Extract the [X, Y] coordinate from the center of the cell holding the provided text.  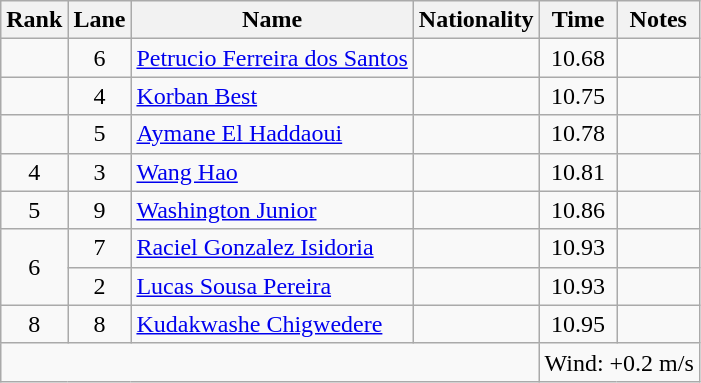
Lucas Sousa Pereira [272, 286]
Wang Hao [272, 172]
Washington Junior [272, 210]
10.86 [578, 210]
Time [578, 20]
Korban Best [272, 96]
Notes [658, 20]
3 [100, 172]
10.75 [578, 96]
10.81 [578, 172]
10.78 [578, 134]
Aymane El Haddaoui [272, 134]
Wind: +0.2 m/s [619, 362]
Rank [34, 20]
Lane [100, 20]
Petrucio Ferreira dos Santos [272, 58]
Nationality [476, 20]
10.95 [578, 324]
10.68 [578, 58]
7 [100, 248]
Kudakwashe Chigwedere [272, 324]
Name [272, 20]
9 [100, 210]
Raciel Gonzalez Isidoria [272, 248]
2 [100, 286]
